Provide the [X, Y] coordinate of the cell's center where the given text is located.  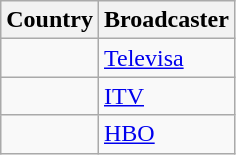
ITV [166, 96]
Country [50, 20]
HBO [166, 134]
Broadcaster [166, 20]
Televisa [166, 58]
